Output the (x, y) coordinate of the center of the cell containing the given text.  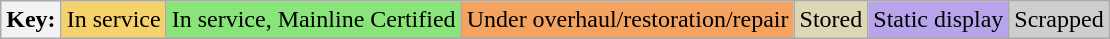
Key: (31, 20)
Static display (938, 20)
In service, Mainline Certified (314, 20)
Stored (831, 20)
Under overhaul/restoration/repair (628, 20)
Scrapped (1059, 20)
In service (114, 20)
